Return the (X, Y) coordinate for the center point of the cell that contains the specified text.  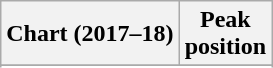
Peak position (225, 34)
Chart (2017–18) (90, 34)
